Scan for the cell matching the given text and deliver its [X, Y] coordinate at center. 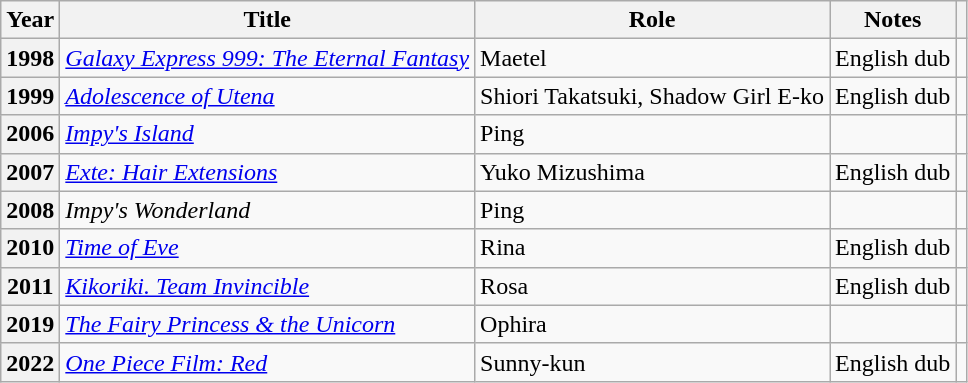
Title [268, 20]
2006 [30, 134]
One Piece Film: Red [268, 362]
1999 [30, 96]
Shiori Takatsuki, Shadow Girl E-ko [652, 96]
2019 [30, 324]
2011 [30, 286]
2008 [30, 210]
Exte: Hair Extensions [268, 172]
The Fairy Princess & the Unicorn [268, 324]
Rosa [652, 286]
Galaxy Express 999: The Eternal Fantasy [268, 58]
Impy's Island [268, 134]
2022 [30, 362]
Kikoriki. Team Invincible [268, 286]
Sunny-kun [652, 362]
Role [652, 20]
2010 [30, 248]
2007 [30, 172]
Time of Eve [268, 248]
Maetel [652, 58]
Adolescence of Utena [268, 96]
Year [30, 20]
1998 [30, 58]
Impy's Wonderland [268, 210]
Ophira [652, 324]
Rina [652, 248]
Notes [893, 20]
Yuko Mizushima [652, 172]
